Identify which cell holds the provided text, then report its [x, y] central coordinate. 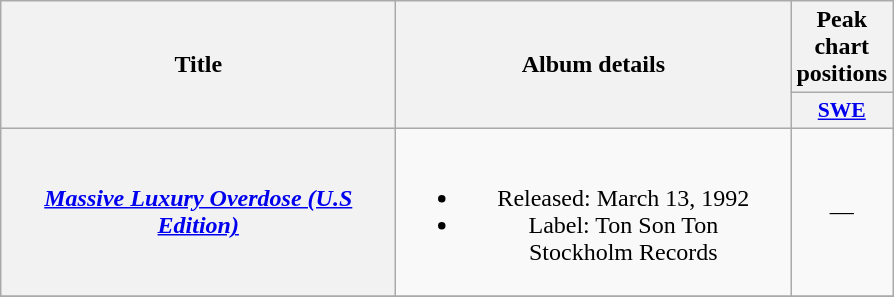
Album details [594, 65]
Massive Luxury Overdose (U.S Edition) [198, 212]
Released: March 13, 1992Label: Ton Son TonStockholm Records [594, 212]
SWE [842, 111]
— [842, 212]
Peak chart positions [842, 47]
Title [198, 65]
